Locate the cell with the specified text and output its [X, Y] center coordinate. 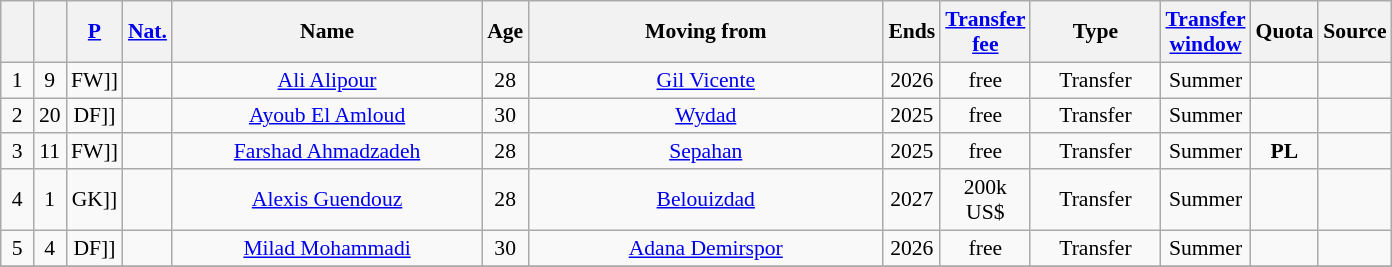
20 [50, 116]
Age [505, 32]
Adana Demirspor [706, 248]
Transferwindow [1205, 32]
Quota [1285, 32]
Belouizdad [706, 200]
Nat. [148, 32]
200k US$ [985, 200]
P [94, 32]
2027 [912, 200]
Sepahan [706, 152]
9 [50, 80]
GK]] [94, 200]
Gil Vicente [706, 80]
Moving from [706, 32]
Ali Alipour [327, 80]
Name [327, 32]
Ayoub El Amloud [327, 116]
Farshad Ahmadzadeh [327, 152]
5 [18, 248]
Source [1354, 32]
Alexis Guendouz [327, 200]
Milad Mohammadi [327, 248]
2 [18, 116]
3 [18, 152]
Transferfee [985, 32]
PL [1285, 152]
11 [50, 152]
Type [1095, 32]
Wydad [706, 116]
Ends [912, 32]
